Provide the (x, y) coordinate of the cell's center where the given text is located.  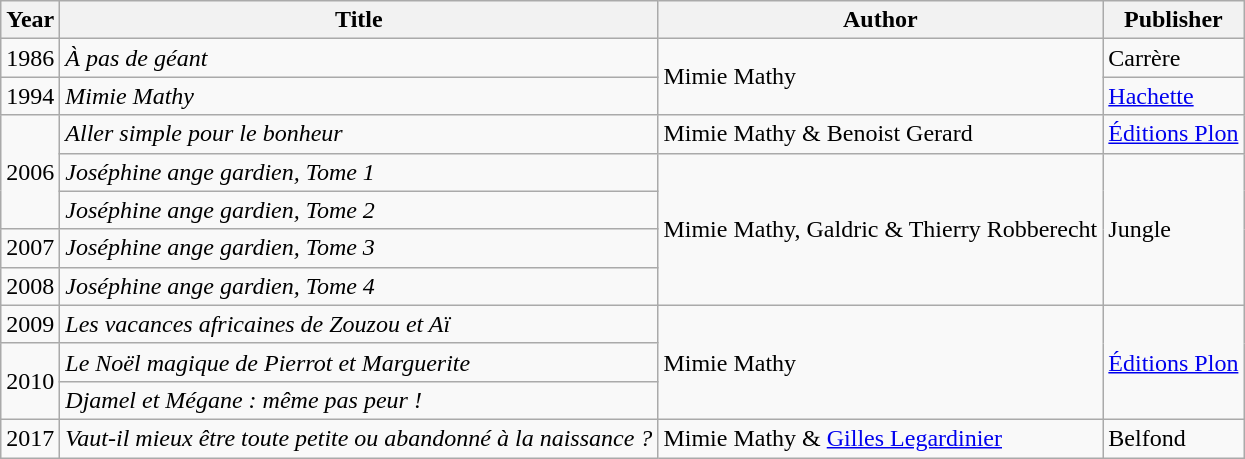
2007 (30, 248)
À pas de géant (359, 58)
Year (30, 20)
Mimie Mathy & Gilles Legardinier (880, 438)
Les vacances africaines de Zouzou et Aï (359, 324)
Le Noël magique de Pierrot et Marguerite (359, 362)
Joséphine ange gardien, Tome 1 (359, 172)
Aller simple pour le bonheur (359, 134)
Hachette (1174, 96)
2009 (30, 324)
Jungle (1174, 229)
Joséphine ange gardien, Tome 2 (359, 210)
Djamel et Mégane : même pas peur ! (359, 400)
2008 (30, 286)
1994 (30, 96)
1986 (30, 58)
Mimie Mathy, Galdric & Thierry Robberecht (880, 229)
Carrère (1174, 58)
Vaut-il mieux être toute petite ou abandonné à la naissance ? (359, 438)
Publisher (1174, 20)
Belfond (1174, 438)
Joséphine ange gardien, Tome 4 (359, 286)
Author (880, 20)
2006 (30, 172)
2017 (30, 438)
Mimie Mathy & Benoist Gerard (880, 134)
Joséphine ange gardien, Tome 3 (359, 248)
Title (359, 20)
2010 (30, 381)
